Return [X, Y] of the center of cell containing provided text 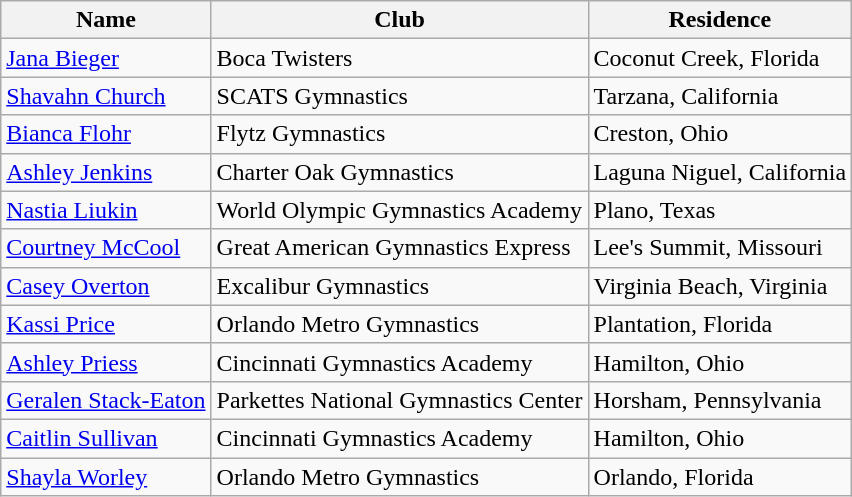
Coconut Creek, Florida [720, 58]
Boca Twisters [400, 58]
Residence [720, 20]
Shavahn Church [106, 96]
Courtney McCool [106, 248]
Ashley Priess [106, 362]
Horsham, Pennsylvania [720, 400]
Plano, Texas [720, 210]
Plantation, Florida [720, 324]
Bianca Flohr [106, 134]
Club [400, 20]
Virginia Beach, Virginia [720, 286]
Shayla Worley [106, 477]
Great American Gymnastics Express [400, 248]
Kassi Price [106, 324]
Orlando, Florida [720, 477]
Geralen Stack-Eaton [106, 400]
Name [106, 20]
Charter Oak Gymnastics [400, 172]
Casey Overton [106, 286]
Parkettes National Gymnastics Center [400, 400]
SCATS Gymnastics [400, 96]
Tarzana, California [720, 96]
Lee's Summit, Missouri [720, 248]
Nastia Liukin [106, 210]
Excalibur Gymnastics [400, 286]
Laguna Niguel, California [720, 172]
Caitlin Sullivan [106, 438]
Flytz Gymnastics [400, 134]
Ashley Jenkins [106, 172]
Creston, Ohio [720, 134]
Jana Bieger [106, 58]
World Olympic Gymnastics Academy [400, 210]
